Scan for the cell matching the given text and deliver its [X, Y] coordinate at center. 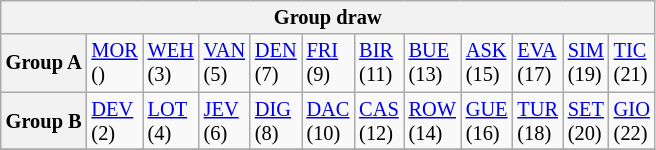
Group A [44, 63]
GIO (22) [632, 121]
BIR (11) [378, 63]
DAC (10) [328, 121]
EVA (17) [537, 63]
TUR (18) [537, 121]
Group B [44, 121]
Group draw [328, 17]
WEH (3) [171, 63]
CAS (12) [378, 121]
VAN (5) [224, 63]
FRI (9) [328, 63]
SET (20) [586, 121]
GUE (16) [487, 121]
ROW (14) [432, 121]
MOR () [115, 63]
DIG (8) [276, 121]
BUE (13) [432, 63]
JEV (6) [224, 121]
ASK (15) [487, 63]
LOT (4) [171, 121]
TIC (21) [632, 63]
DEN (7) [276, 63]
DEV (2) [115, 121]
SIM (19) [586, 63]
